Extract the [X, Y] coordinate from the center of the cell holding the provided text.  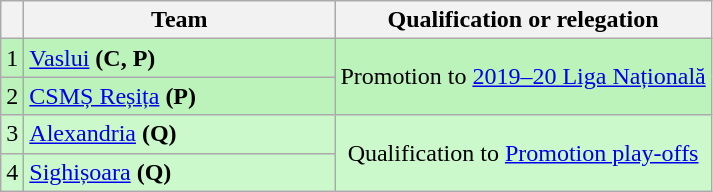
Vaslui (C, P) [180, 58]
Alexandria (Q) [180, 134]
Qualification or relegation [523, 20]
Sighișoara (Q) [180, 172]
3 [12, 134]
Team [180, 20]
1 [12, 58]
Promotion to 2019–20 Liga Națională [523, 77]
2 [12, 96]
CSMȘ Reșița (P) [180, 96]
4 [12, 172]
Qualification to Promotion play-offs [523, 153]
